Scan for the cell matching the given text and deliver its [X, Y] coordinate at center. 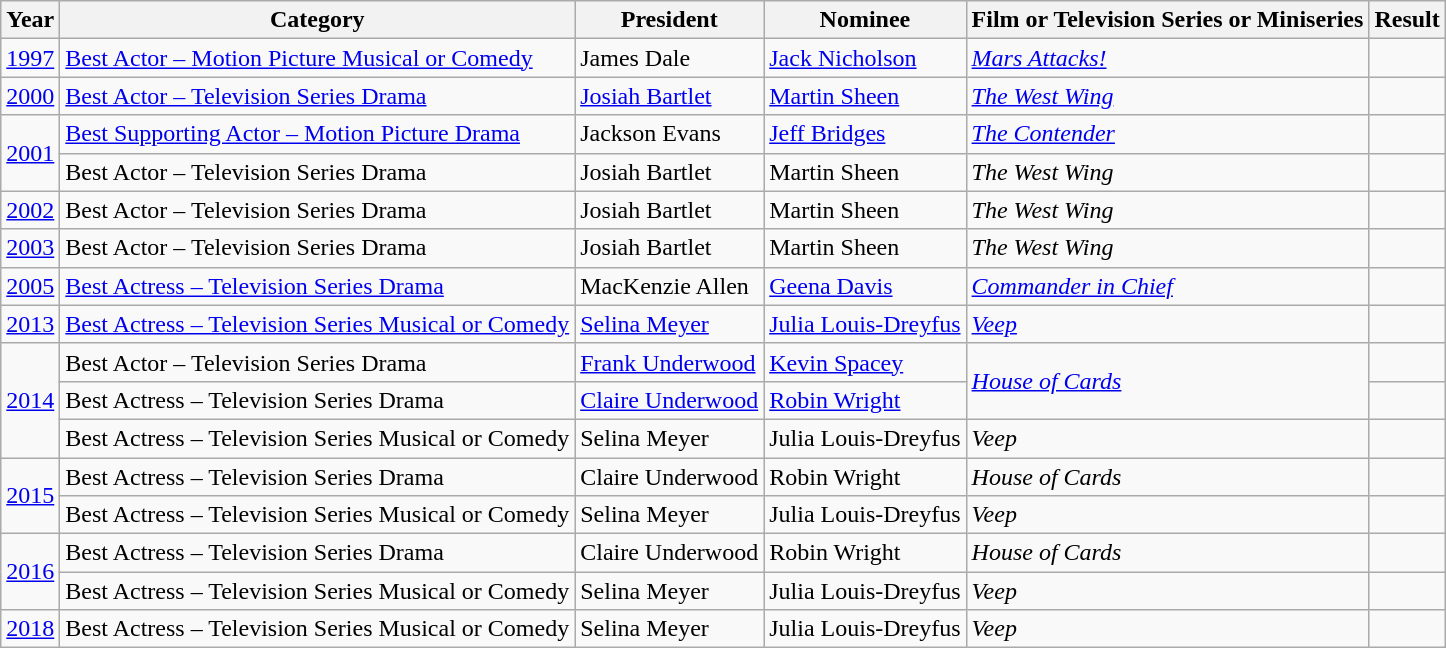
The Contender [1168, 134]
Jackson Evans [670, 134]
2014 [30, 400]
Category [318, 20]
Geena Davis [865, 286]
2018 [30, 629]
James Dale [670, 58]
Year [30, 20]
2013 [30, 324]
Nominee [865, 20]
Best Actor – Motion Picture Musical or Comedy [318, 58]
Mars Attacks! [1168, 58]
Kevin Spacey [865, 362]
Commander in Chief [1168, 286]
2003 [30, 248]
1997 [30, 58]
Best Supporting Actor – Motion Picture Drama [318, 134]
Jack Nicholson [865, 58]
President [670, 20]
Jeff Bridges [865, 134]
2005 [30, 286]
2016 [30, 572]
2000 [30, 96]
Result [1407, 20]
MacKenzie Allen [670, 286]
2001 [30, 153]
Film or Television Series or Miniseries [1168, 20]
2002 [30, 210]
Frank Underwood [670, 362]
2015 [30, 496]
